From the cell containing the given text, extract its center point as [X, Y] coordinate. 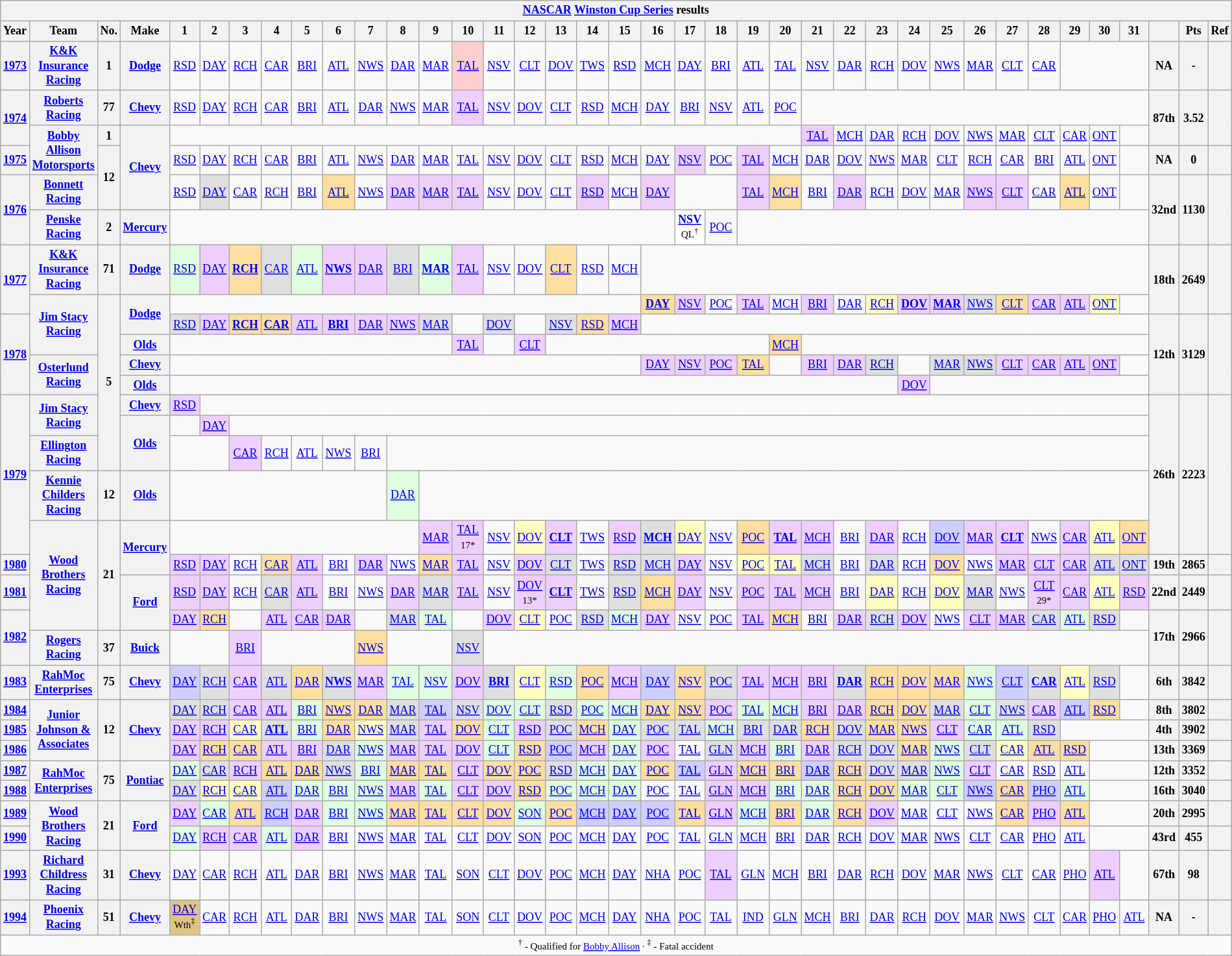
28 [1045, 31]
1980 [16, 565]
51 [109, 917]
Year [16, 31]
16th [1164, 791]
No. [109, 31]
87th [1164, 118]
Phoenix Racing [64, 917]
14 [592, 31]
67th [1164, 875]
1983 [16, 683]
1982 [16, 637]
Team [64, 31]
22 [850, 31]
20th [1164, 813]
0 [1194, 160]
Pontiac [145, 781]
Make [145, 31]
2223 [1194, 475]
TAL17* [468, 537]
1130 [1194, 210]
6 [339, 31]
3 [245, 31]
Bobby Allison Motorsports [64, 150]
Kennie Childers Racing [64, 495]
3040 [1194, 791]
Penske Racing [64, 227]
18th [1164, 279]
3352 [1194, 771]
7 [370, 31]
3842 [1194, 683]
1987 [16, 771]
DOV13* [530, 593]
Richard Childress Racing [64, 875]
1973 [16, 66]
26 [980, 31]
1989 [16, 813]
NSVQL† [690, 227]
2649 [1194, 279]
17th [1164, 637]
4th [1164, 729]
1976 [16, 210]
1988 [16, 791]
1974 [16, 118]
77 [109, 108]
16 [658, 31]
Junior Johnson & Associates [64, 730]
30 [1104, 31]
9 [436, 31]
Pts [1194, 31]
1986 [16, 750]
CLT29* [1045, 593]
3.52 [1194, 118]
15 [625, 31]
Roberts Racing [64, 108]
71 [109, 269]
13 [561, 31]
23 [882, 31]
11 [499, 31]
1990 [16, 838]
26th [1164, 475]
NASCAR Winston Cup Series results [616, 10]
2966 [1194, 637]
4 [276, 31]
3369 [1194, 750]
3129 [1194, 354]
10 [468, 31]
19 [753, 31]
1979 [16, 475]
455 [1194, 838]
Ref [1220, 31]
6th [1164, 683]
20 [786, 31]
1977 [16, 279]
8 [403, 31]
Buick [145, 648]
† - Qualified for Bobby Allison · ‡ - Fatal accident [616, 946]
24 [914, 31]
32nd [1164, 210]
22nd [1164, 593]
13th [1164, 750]
18 [721, 31]
19th [1164, 565]
DAYWth‡ [185, 917]
1981 [16, 593]
8th [1164, 710]
2449 [1194, 593]
3902 [1194, 729]
1993 [16, 875]
IND [753, 917]
43rd [1164, 838]
1978 [16, 354]
3802 [1194, 710]
1975 [16, 160]
2865 [1194, 565]
98 [1194, 875]
Rogers Racing [64, 648]
Ellington Racing [64, 453]
2995 [1194, 813]
27 [1012, 31]
1985 [16, 729]
1984 [16, 710]
17 [690, 31]
Bonnett Racing [64, 192]
25 [947, 31]
Osterlund Racing [64, 375]
29 [1075, 31]
1994 [16, 917]
37 [109, 648]
